Search for the cell housing the specified text and yield its [x, y] center coordinate. 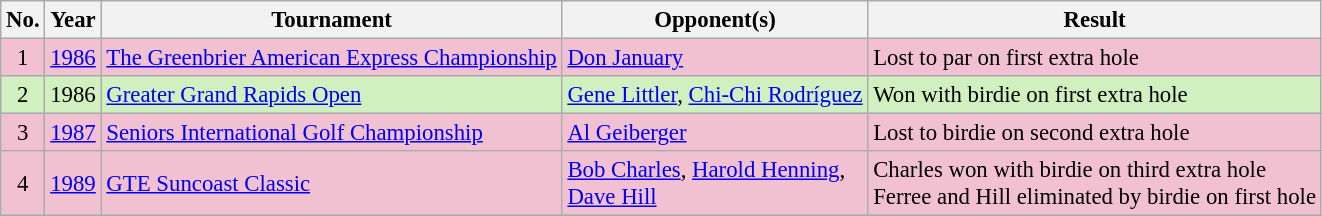
GTE Suncoast Classic [332, 184]
Al Geiberger [715, 133]
The Greenbrier American Express Championship [332, 58]
2 [23, 95]
4 [23, 184]
Result [1094, 20]
Tournament [332, 20]
Gene Littler, Chi-Chi Rodríguez [715, 95]
Seniors International Golf Championship [332, 133]
Charles won with birdie on third extra holeFerree and Hill eliminated by birdie on first hole [1094, 184]
1 [23, 58]
Greater Grand Rapids Open [332, 95]
Lost to birdie on second extra hole [1094, 133]
1989 [73, 184]
Won with birdie on first extra hole [1094, 95]
Don January [715, 58]
3 [23, 133]
Lost to par on first extra hole [1094, 58]
No. [23, 20]
1987 [73, 133]
Year [73, 20]
Bob Charles, Harold Henning, Dave Hill [715, 184]
Opponent(s) [715, 20]
